Return the (x, y) coordinate for the center point of the cell that contains the specified text.  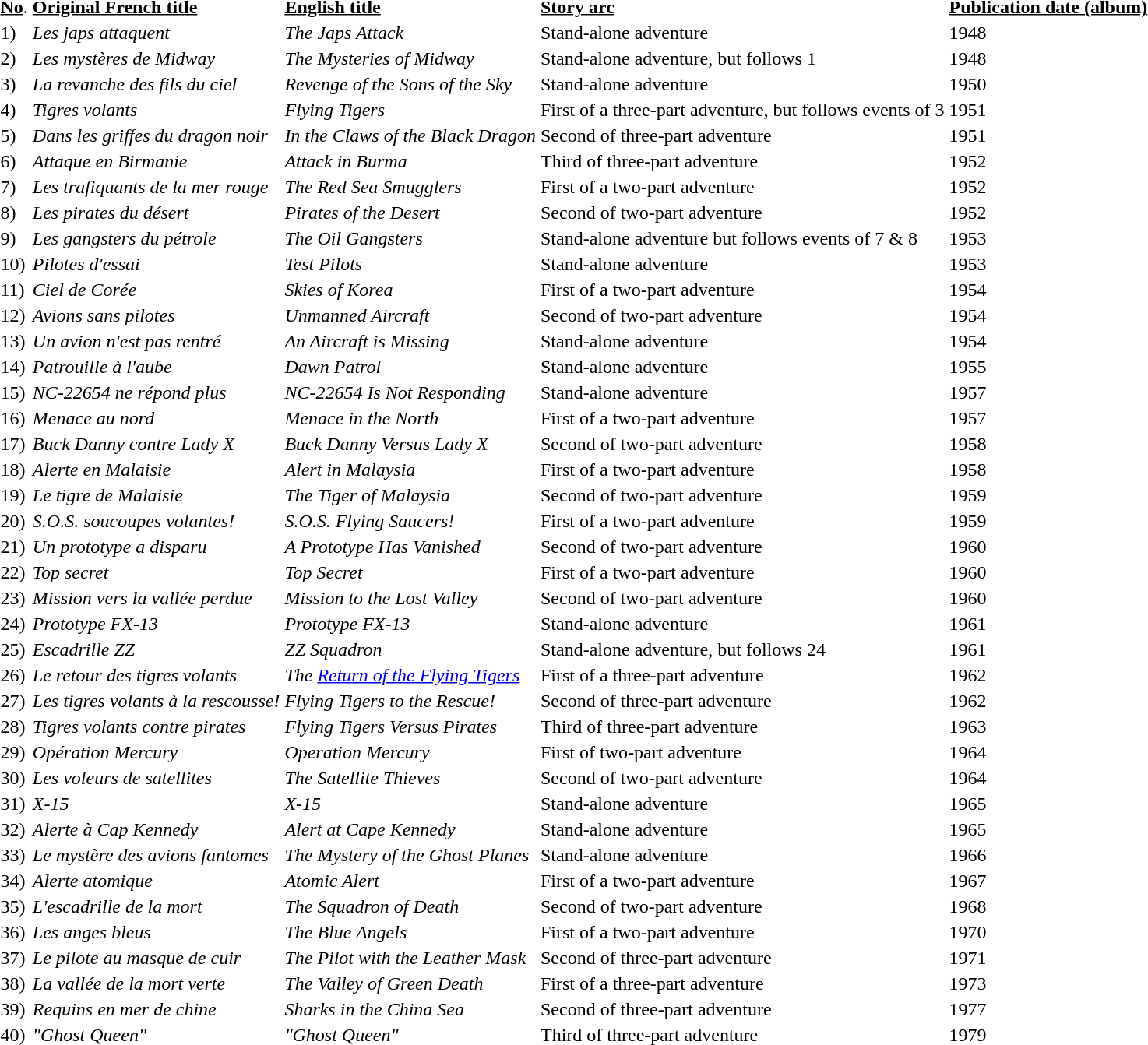
Les japs attaquent (156, 33)
Pirates of the Desert (410, 213)
NC-22654 ne répond plus (156, 392)
Alerte atomique (156, 881)
Dans les griffes du dragon noir (156, 135)
Opération Mercury (156, 752)
Les tigres volants à la rescousse! (156, 701)
In the Claws of the Black Dragon (410, 135)
The Return of the Flying Tigers (410, 675)
Menace in the North (410, 418)
Requins en mer de chine (156, 1009)
Buck Danny contre Lady X (156, 444)
Top Secret (410, 572)
Dawn Patrol (410, 367)
Un avion n'est pas rentré (156, 341)
The Blue Angels (410, 932)
Atomic Alert (410, 881)
Un prototype a disparu (156, 547)
Flying Tigers Versus Pirates (410, 727)
The Valley of Green Death (410, 983)
S.O.S. Flying Saucers! (410, 521)
Les voleurs de satellites (156, 778)
Les trafiquants de la mer rouge (156, 187)
Stand-alone adventure, but follows 24 (743, 649)
Le retour des tigres volants (156, 675)
The Japs Attack (410, 33)
S.O.S. soucoupes volantes! (156, 521)
Test Pilots (410, 264)
La vallée de la mort verte (156, 983)
Sharks in the China Sea (410, 1009)
Tigres volants contre pirates (156, 727)
Les gangsters du pétrole (156, 238)
Skies of Korea (410, 290)
Patrouille à l'aube (156, 367)
Flying Tigers to the Rescue! (410, 701)
Avions sans pilotes (156, 315)
ZZ Squadron (410, 649)
The Squadron of Death (410, 906)
Stand-alone adventure but follows events of 7 & 8 (743, 238)
Unmanned Aircraft (410, 315)
First of a three-part adventure, but follows events of 3 (743, 110)
Le pilote au masque de cuir (156, 958)
The Red Sea Smugglers (410, 187)
Tigres volants (156, 110)
Le tigre de Malaisie (156, 495)
Escadrille ZZ (156, 649)
Ciel de Corée (156, 290)
Buck Danny Versus Lady X (410, 444)
Mission vers la vallée perdue (156, 598)
Revenge of the Sons of the Sky (410, 84)
La revanche des fils du ciel (156, 84)
Les mystères de Midway (156, 58)
Alerte à Cap Kennedy (156, 829)
The Oil Gangsters (410, 238)
Attack in Burma (410, 161)
Flying Tigers (410, 110)
The Satellite Thieves (410, 778)
Alerte en Malaisie (156, 470)
Top secret (156, 572)
The Mysteries of Midway (410, 58)
An Aircraft is Missing (410, 341)
Le mystère des avions fantomes (156, 855)
Pilotes d'essai (156, 264)
Operation Mercury (410, 752)
The Pilot with the Leather Mask (410, 958)
Attaque en Birmanie (156, 161)
Alert in Malaysia (410, 470)
Mission to the Lost Valley (410, 598)
The Mystery of the Ghost Planes (410, 855)
Stand-alone adventure, but follows 1 (743, 58)
Menace au nord (156, 418)
L'escadrille de la mort (156, 906)
First of two-part adventure (743, 752)
Les pirates du désert (156, 213)
The Tiger of Malaysia (410, 495)
NC-22654 Is Not Responding (410, 392)
A Prototype Has Vanished (410, 547)
Alert at Cape Kennedy (410, 829)
Les anges bleus (156, 932)
